Pinpoint the cell where the given text exists, returning its (x, y) midpoint coordinate. 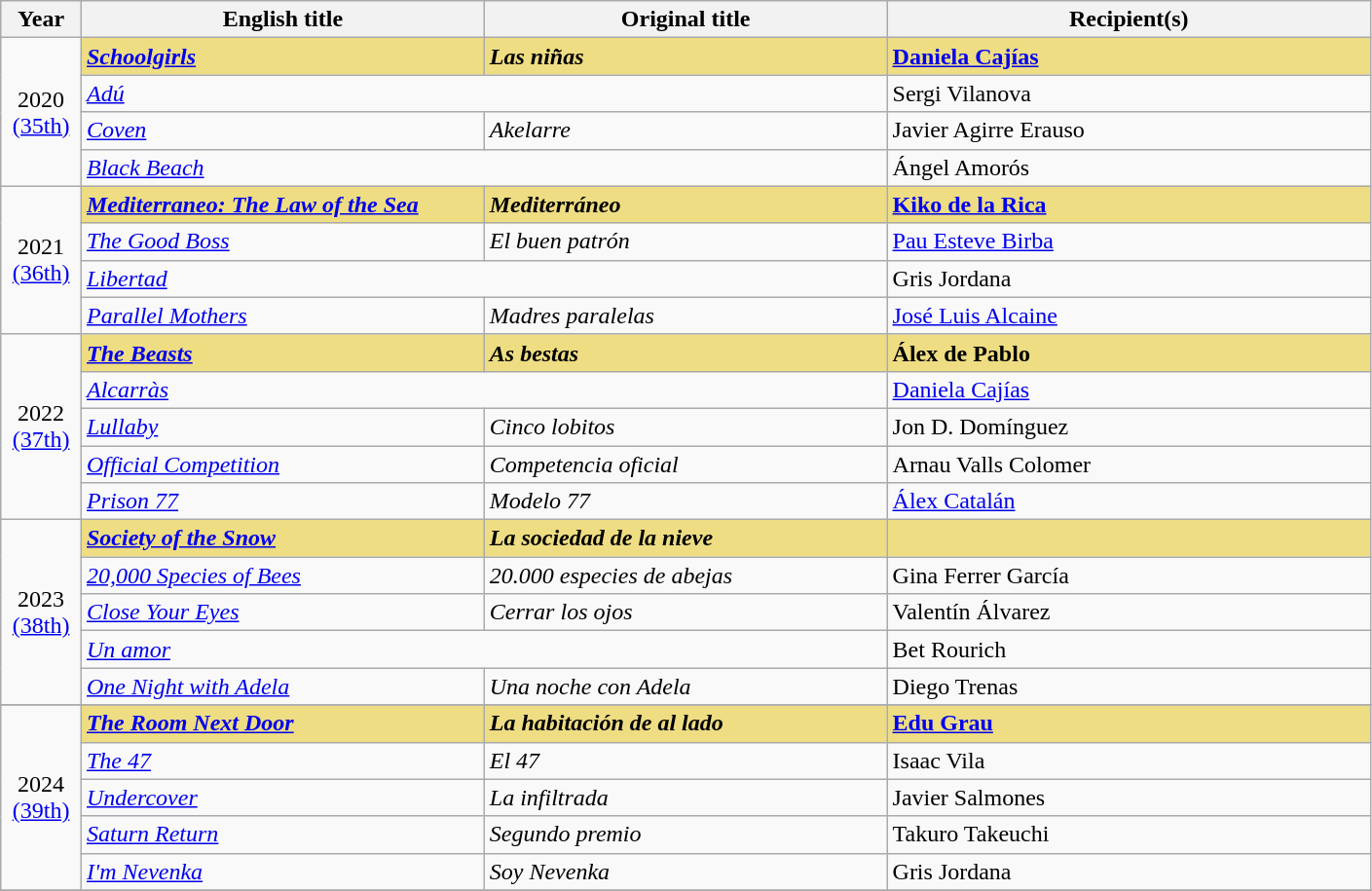
Official Competition (282, 464)
Madres paralelas (686, 316)
Recipient(s) (1130, 19)
The 47 (282, 761)
20.000 especies de abejas (686, 575)
Bet Rourich (1130, 650)
Cerrar los ojos (686, 613)
Diego Trenas (1130, 687)
Una noche con Adela (686, 687)
Segundo premio (686, 835)
La infiltrada (686, 798)
Competencia oficial (686, 464)
Arnau Valls Colomer (1130, 464)
Las niñas (686, 56)
Coven (282, 130)
Libertad (484, 278)
Javier Agirre Erauso (1130, 130)
As bestas (686, 353)
Modelo 77 (686, 501)
Soy Nevenka (686, 872)
The Good Boss (282, 241)
Sergi Vilanova (1130, 93)
I'm Nevenka (282, 872)
Mediterráneo (686, 204)
Cinco lobitos (686, 427)
20,000 Species of Bees (282, 575)
2021(36th) (41, 260)
Valentín Álvarez (1130, 613)
José Luis Alcaine (1130, 316)
Pau Esteve Birba (1130, 241)
One Night with Adela (282, 687)
Álex de Pablo (1130, 353)
Year (41, 19)
La sociedad de la nieve (686, 538)
Edu Grau (1130, 724)
Mediterraneo: The Law of the Sea (282, 204)
Gina Ferrer García (1130, 575)
El buen patrón (686, 241)
Akelarre (686, 130)
Prison 77 (282, 501)
Adú (484, 93)
The Beasts (282, 353)
English title (282, 19)
Original title (686, 19)
Takuro Takeuchi (1130, 835)
Lullaby (282, 427)
Álex Catalán (1130, 501)
2023(38th) (41, 613)
Isaac Vila (1130, 761)
Black Beach (484, 167)
Close Your Eyes (282, 613)
Kiko de la Rica (1130, 204)
Schoolgirls (282, 56)
Jon D. Domínguez (1130, 427)
2024(39th) (41, 798)
Un amor (484, 650)
Javier Salmones (1130, 798)
Undercover (282, 798)
The Room Next Door (282, 724)
Society of the Snow (282, 538)
2022(37th) (41, 427)
La habitación de al lado (686, 724)
Alcarràs (484, 390)
Saturn Return (282, 835)
El 47 (686, 761)
2020(35th) (41, 112)
Parallel Mothers (282, 316)
Ángel Amorós (1130, 167)
